Locate the cell with the specified text and output its [x, y] center coordinate. 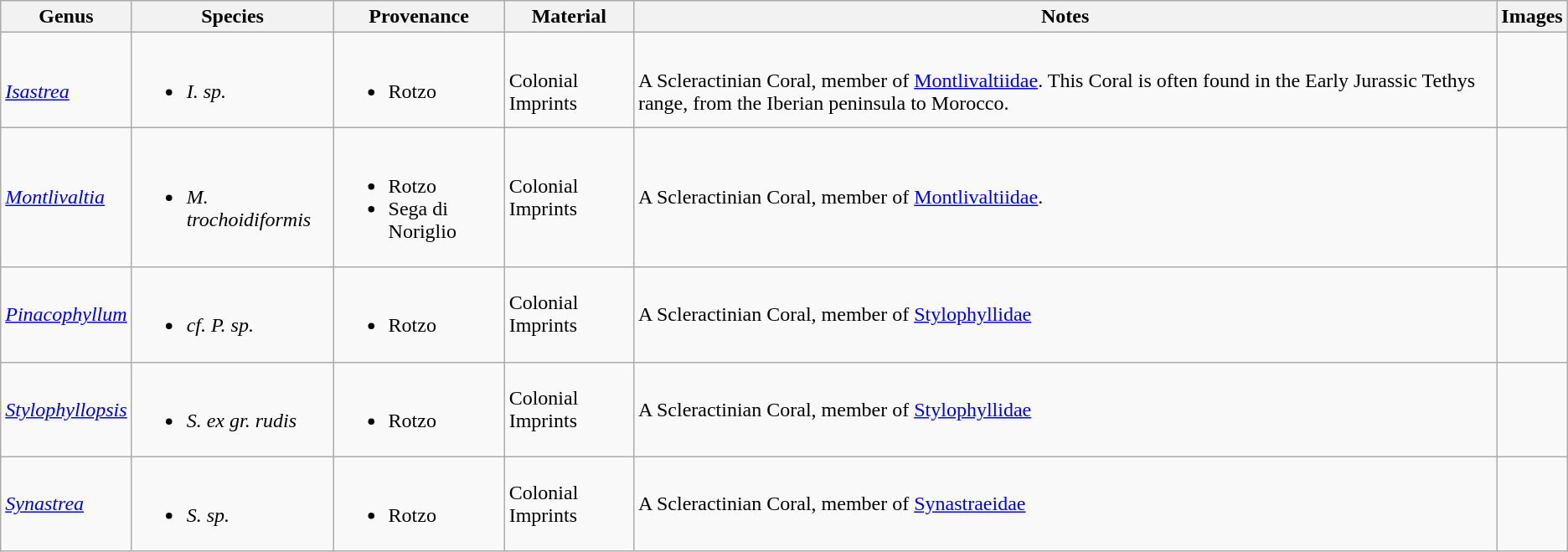
I. sp. [233, 80]
Stylophyllopsis [66, 409]
Synastrea [66, 504]
RotzoSega di Noriglio [419, 198]
A Scleractinian Coral, member of Montlivaltiidae. [1065, 198]
Isastrea [66, 80]
Images [1532, 17]
Notes [1065, 17]
cf. P. sp. [233, 315]
Montlivaltia [66, 198]
Pinacophyllum [66, 315]
Material [569, 17]
S. ex gr. rudis [233, 409]
A Scleractinian Coral, member of Synastraeidae [1065, 504]
Provenance [419, 17]
S. sp. [233, 504]
Genus [66, 17]
Species [233, 17]
M. trochoidiformis [233, 198]
